Search for the cell housing the specified text and yield its [X, Y] center coordinate. 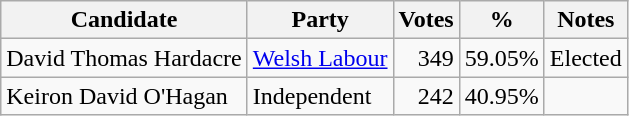
349 [426, 58]
Votes [426, 20]
Independent [320, 96]
Candidate [124, 20]
59.05% [502, 58]
40.95% [502, 96]
Welsh Labour [320, 58]
242 [426, 96]
David Thomas Hardacre [124, 58]
Elected [586, 58]
Party [320, 20]
Notes [586, 20]
% [502, 20]
Keiron David O'Hagan [124, 96]
